Return the (x, y) coordinate for the center point of the cell that contains the specified text.  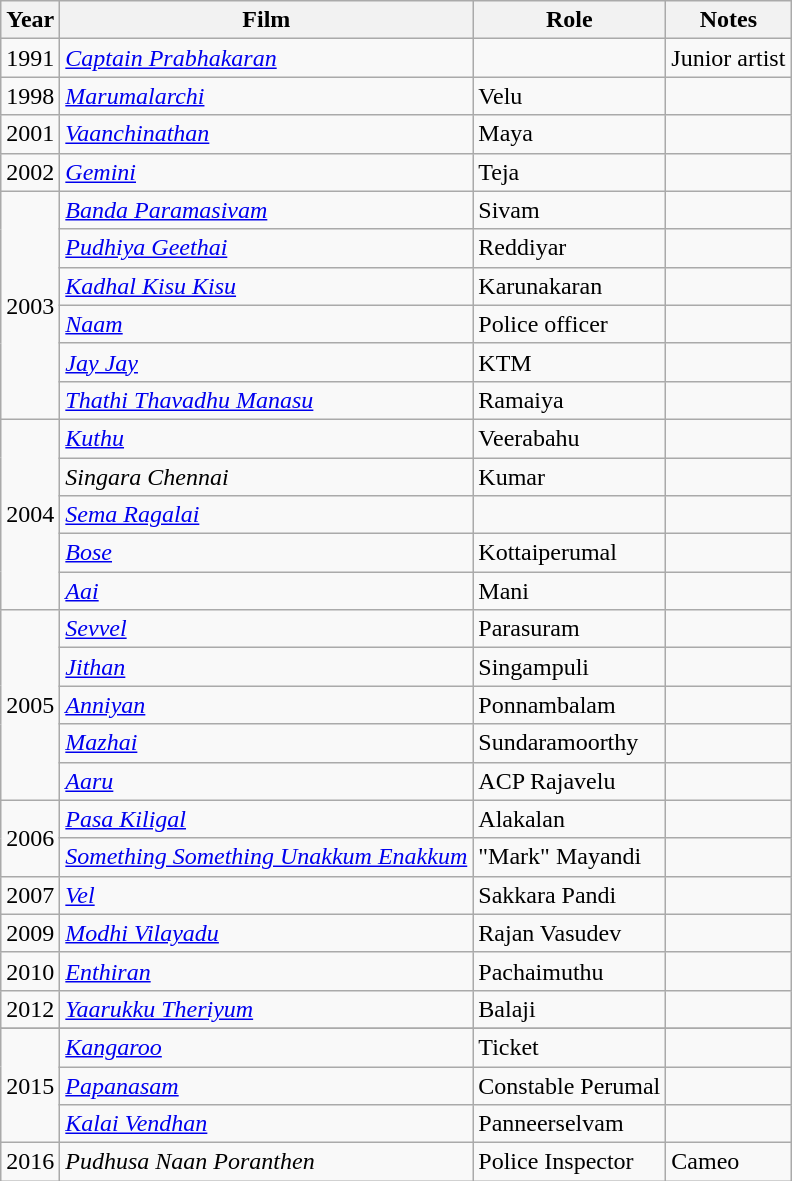
Pudhusa Naan Poranthen (266, 1162)
Anniyan (266, 705)
Jay Jay (266, 362)
Kuthu (266, 438)
Veerabahu (570, 438)
Kalai Vendhan (266, 1124)
Balaji (570, 1009)
2003 (30, 305)
2009 (30, 933)
Parasuram (570, 629)
Kumar (570, 477)
Rajan Vasudev (570, 933)
Sema Ragalai (266, 515)
Yaarukku Theriyum (266, 1009)
Pasa Kiligal (266, 819)
2012 (30, 1009)
Karunakaran (570, 286)
Pachaimuthu (570, 971)
Alakalan (570, 819)
Singara Chennai (266, 477)
Cameo (728, 1162)
2004 (30, 514)
Film (266, 20)
Ticket (570, 1047)
Aaru (266, 781)
Thathi Thavadhu Manasu (266, 400)
Velu (570, 96)
Kadhal Kisu Kisu (266, 286)
Junior artist (728, 58)
Aai (266, 591)
Vel (266, 895)
Kottaiperumal (570, 553)
Kangaroo (266, 1047)
Sevvel (266, 629)
Singampuli (570, 667)
Sakkara Pandi (570, 895)
Captain Prabhakaran (266, 58)
Reddiyar (570, 248)
2016 (30, 1162)
Panneerselvam (570, 1124)
2002 (30, 172)
2001 (30, 134)
Vaanchinathan (266, 134)
Notes (728, 20)
Pudhiya Geethai (266, 248)
2007 (30, 895)
2010 (30, 971)
Ponnambalam (570, 705)
Mazhai (266, 743)
"Mark" Mayandi (570, 857)
ACP Rajavelu (570, 781)
Constable Perumal (570, 1085)
Papanasam (266, 1085)
Year (30, 20)
Mani (570, 591)
Enthiran (266, 971)
Sundaramoorthy (570, 743)
Something Something Unakkum Enakkum (266, 857)
Bose (266, 553)
Modhi Vilayadu (266, 933)
1998 (30, 96)
Police Inspector (570, 1162)
Ramaiya (570, 400)
Sivam (570, 210)
Jithan (266, 667)
Marumalarchi (266, 96)
Teja (570, 172)
Gemini (266, 172)
KTM (570, 362)
1991 (30, 58)
Naam (266, 324)
2005 (30, 705)
2006 (30, 838)
Maya (570, 134)
Role (570, 20)
Banda Paramasivam (266, 210)
Police officer (570, 324)
2015 (30, 1085)
